Return the [x, y] coordinate for the center point of the cell that contains the specified text.  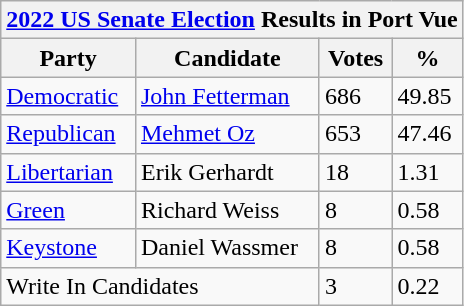
686 [355, 96]
Votes [355, 58]
Party [68, 58]
3 [355, 286]
49.85 [428, 96]
653 [355, 134]
1.31 [428, 172]
Green [68, 210]
0.22 [428, 286]
Libertarian [68, 172]
2022 US Senate Election Results in Port Vue [232, 20]
Mehmet Oz [227, 134]
47.46 [428, 134]
Keystone [68, 248]
Daniel Wassmer [227, 248]
Write In Candidates [160, 286]
Democratic [68, 96]
Republican [68, 134]
Richard Weiss [227, 210]
Candidate [227, 58]
John Fetterman [227, 96]
18 [355, 172]
Erik Gerhardt [227, 172]
% [428, 58]
